Find where the given text appears and provide that cell's center as (x, y) coordinate. 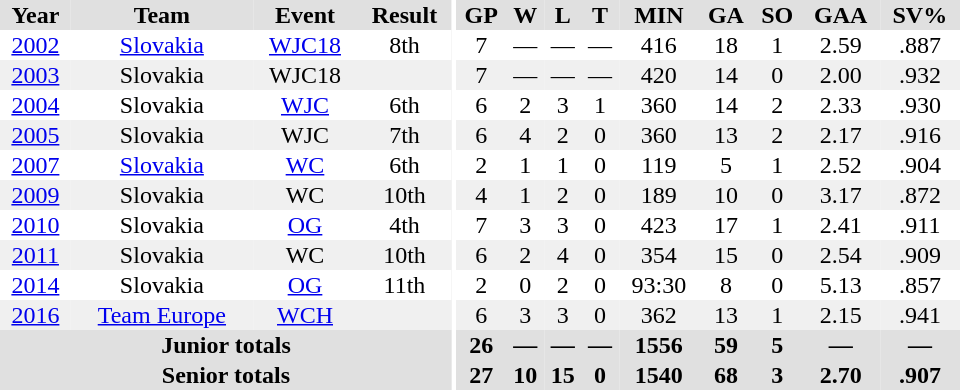
18 (726, 45)
MIN (659, 15)
.907 (920, 375)
2004 (36, 105)
17 (726, 225)
2.70 (841, 375)
2.15 (841, 315)
93:30 (659, 285)
354 (659, 255)
189 (659, 195)
2007 (36, 165)
2002 (36, 45)
Year (36, 15)
26 (481, 345)
2010 (36, 225)
1540 (659, 375)
.909 (920, 255)
Junior totals (226, 345)
.930 (920, 105)
T (600, 15)
5.13 (841, 285)
3.17 (841, 195)
GA (726, 15)
4th (404, 225)
2.52 (841, 165)
Senior totals (226, 375)
1556 (659, 345)
416 (659, 45)
Team (162, 15)
2.59 (841, 45)
2.17 (841, 135)
2011 (36, 255)
2.41 (841, 225)
L (562, 15)
59 (726, 345)
W (524, 15)
Team Europe (162, 315)
.916 (920, 135)
WCH (305, 315)
SO (778, 15)
119 (659, 165)
2003 (36, 75)
GP (481, 15)
420 (659, 75)
Event (305, 15)
GAA (841, 15)
2.54 (841, 255)
11th (404, 285)
.857 (920, 285)
68 (726, 375)
2.33 (841, 105)
.872 (920, 195)
2016 (36, 315)
.941 (920, 315)
2.00 (841, 75)
423 (659, 225)
8 (726, 285)
8th (404, 45)
Result (404, 15)
2005 (36, 135)
27 (481, 375)
.887 (920, 45)
.904 (920, 165)
.932 (920, 75)
SV% (920, 15)
2009 (36, 195)
.911 (920, 225)
2014 (36, 285)
362 (659, 315)
7th (404, 135)
